Return the (x, y) coordinate for the center point of the cell that contains the specified text.  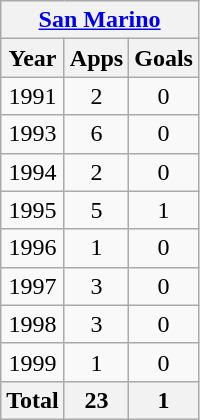
6 (96, 134)
5 (96, 210)
1995 (33, 210)
1998 (33, 324)
1996 (33, 248)
1991 (33, 96)
Goals (164, 58)
Apps (96, 58)
Year (33, 58)
San Marino (100, 20)
1997 (33, 286)
1999 (33, 362)
1994 (33, 172)
23 (96, 400)
Total (33, 400)
1993 (33, 134)
